Scan for the cell matching the given text and deliver its (X, Y) coordinate at center. 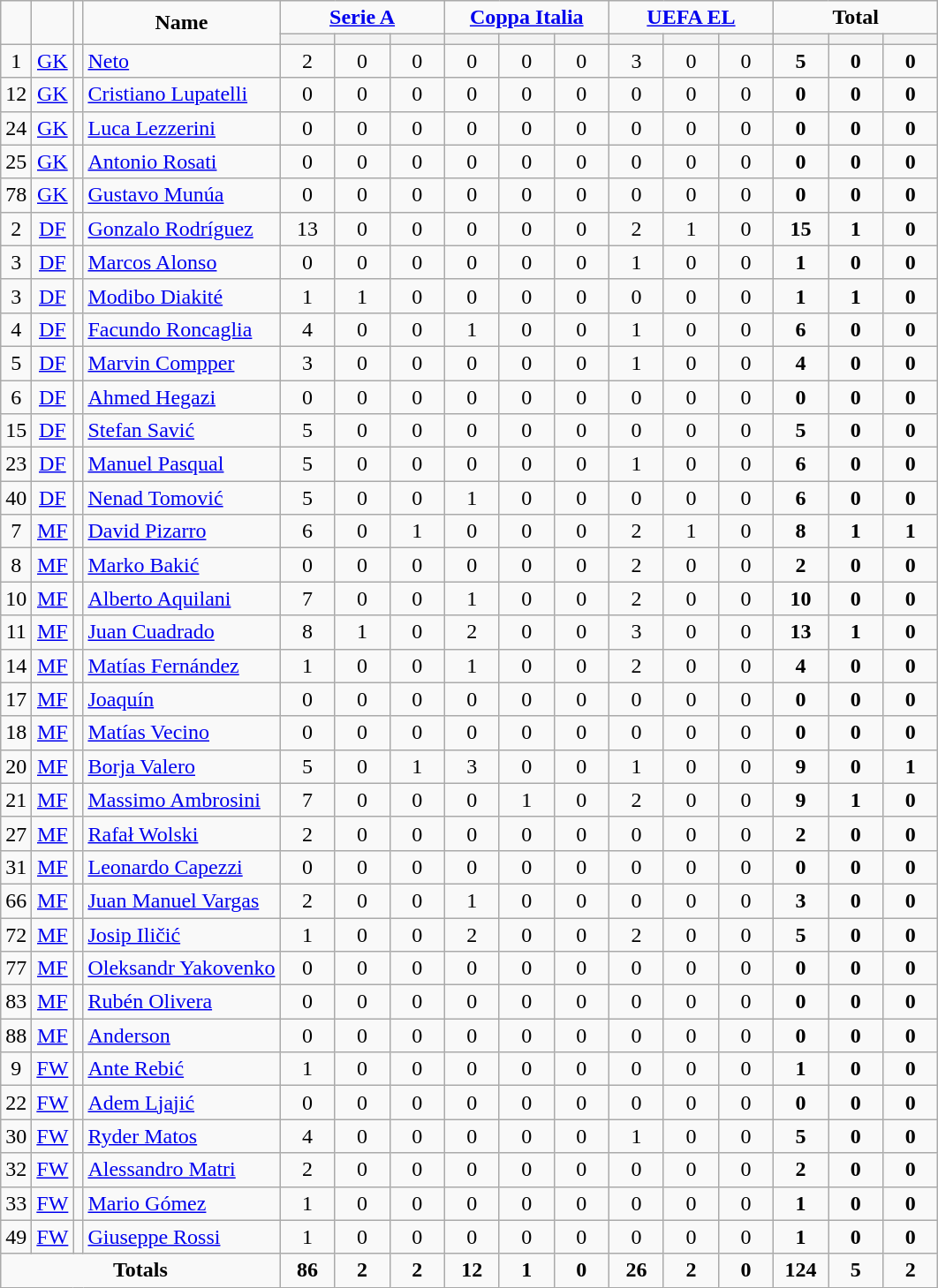
Josip Iličić (182, 935)
Ryder Matos (182, 1136)
Marvin Compper (182, 363)
Gonzalo Rodríguez (182, 229)
14 (16, 666)
26 (636, 1270)
Cristiano Lupatelli (182, 94)
Juan Cuadrado (182, 632)
Rubén Olivera (182, 1002)
UEFA EL (691, 18)
Alberto Aquilani (182, 599)
24 (16, 128)
Borja Valero (182, 766)
David Pizarro (182, 531)
Name (182, 23)
27 (16, 833)
23 (16, 464)
32 (16, 1170)
86 (307, 1270)
Leonardo Capezzi (182, 867)
Totals (140, 1270)
Rafał Wolski (182, 833)
18 (16, 733)
25 (16, 162)
Oleksandr Yakovenko (182, 968)
Nenad Tomović (182, 498)
Manuel Pasqual (182, 464)
33 (16, 1203)
66 (16, 900)
Joaquín (182, 699)
Adem Ljajić (182, 1103)
88 (16, 1036)
30 (16, 1136)
Serie A (362, 18)
17 (16, 699)
Ante Rebić (182, 1069)
Neto (182, 61)
22 (16, 1103)
31 (16, 867)
83 (16, 1002)
Facundo Roncaglia (182, 329)
Juan Manuel Vargas (182, 900)
Anderson (182, 1036)
Total (856, 18)
49 (16, 1237)
Mario Gómez (182, 1203)
Matías Vecino (182, 733)
Marcos Alonso (182, 262)
Coppa Italia (526, 18)
Stefan Savić (182, 431)
Antonio Rosati (182, 162)
20 (16, 766)
Giuseppe Rossi (182, 1237)
Luca Lezzerini (182, 128)
77 (16, 968)
Gustavo Munúa (182, 195)
21 (16, 800)
11 (16, 632)
78 (16, 195)
124 (801, 1270)
Modibo Diakité (182, 296)
72 (16, 935)
Massimo Ambrosini (182, 800)
40 (16, 498)
Ahmed Hegazi (182, 396)
Alessandro Matri (182, 1170)
Matías Fernández (182, 666)
Marko Bakić (182, 565)
